Identify which cell holds the provided text, then report its (X, Y) central coordinate. 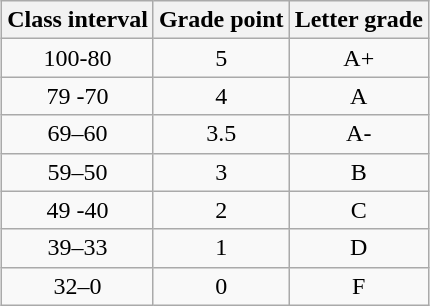
3 (221, 172)
1 (221, 248)
B (358, 172)
5 (221, 58)
0 (221, 286)
39–33 (78, 248)
Grade point (221, 20)
A+ (358, 58)
3.5 (221, 134)
69–60 (78, 134)
Letter grade (358, 20)
59–50 (78, 172)
F (358, 286)
Class interval (78, 20)
A- (358, 134)
100-80 (78, 58)
A (358, 96)
49 -40 (78, 210)
4 (221, 96)
C (358, 210)
32–0 (78, 286)
79 -70 (78, 96)
D (358, 248)
2 (221, 210)
